Extract the [x, y] coordinate from the center of the cell holding the provided text.  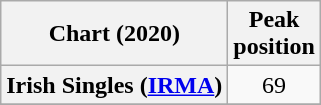
Chart (2020) [114, 34]
Irish Singles (IRMA) [114, 85]
Peak position [274, 34]
69 [274, 85]
